Pinpoint the cell where the given text exists, returning its [x, y] midpoint coordinate. 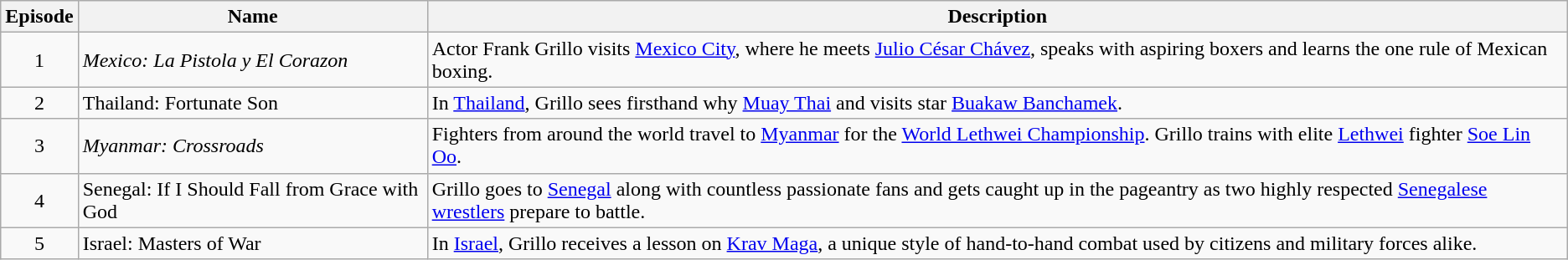
Senegal: If I Should Fall from Grace with God [253, 201]
Thailand: Fortunate Son [253, 103]
Description [997, 17]
Fighters from around the world travel to Myanmar for the World Lethwei Championship. Grillo trains with elite Lethwei fighter Soe Lin Oo. [997, 145]
Actor Frank Grillo visits Mexico City, where he meets Julio César Chávez, speaks with aspiring boxers and learns the one rule of Mexican boxing. [997, 60]
5 [39, 243]
2 [39, 103]
Myanmar: Crossroads [253, 145]
4 [39, 201]
In Thailand, Grillo sees firsthand why Muay Thai and visits star Buakaw Banchamek. [997, 103]
Name [253, 17]
Episode [39, 17]
3 [39, 145]
Israel: Masters of War [253, 243]
In Israel, Grillo receives a lesson on Krav Maga, a unique style of hand-to-hand combat used by citizens and military forces alike. [997, 243]
Mexico: La Pistola y El Corazon [253, 60]
1 [39, 60]
